Provide the (X, Y) coordinate of the cell's center where the given text is located.  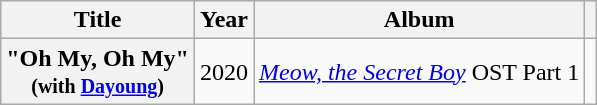
Year (224, 20)
Album (420, 20)
2020 (224, 72)
"Oh My, Oh My"(with Dayoung) (98, 72)
Meow, the Secret Boy OST Part 1 (420, 72)
Title (98, 20)
